From the cell containing the given text, extract its center point as (x, y) coordinate. 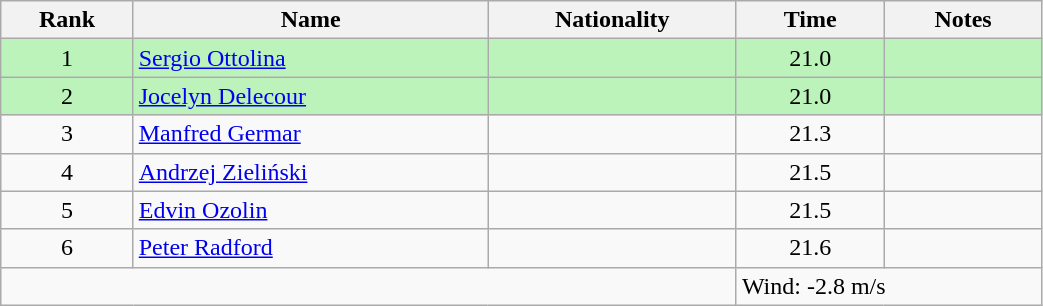
1 (67, 58)
2 (67, 96)
Andrzej Zieliński (310, 172)
Time (810, 20)
Wind: -2.8 m/s (889, 286)
Name (310, 20)
Jocelyn Delecour (310, 96)
Rank (67, 20)
3 (67, 134)
Peter Radford (310, 248)
Edvin Ozolin (310, 210)
Notes (963, 20)
6 (67, 248)
Nationality (612, 20)
21.3 (810, 134)
21.6 (810, 248)
Manfred Germar (310, 134)
5 (67, 210)
4 (67, 172)
Sergio Ottolina (310, 58)
